From the cell containing the given text, extract its center point as (X, Y) coordinate. 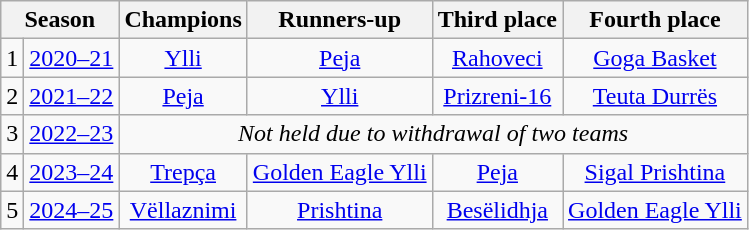
2021–22 (72, 96)
4 (12, 172)
3 (12, 134)
Third place (497, 20)
Teuta Durrës (656, 96)
Fourth place (656, 20)
2023–24 (72, 172)
2024–25 (72, 210)
Rahoveci (497, 58)
1 (12, 58)
2 (12, 96)
Sigal Prishtina (656, 172)
2022–23 (72, 134)
Prishtina (340, 210)
Trepça (183, 172)
Not held due to withdrawal of two teams (433, 134)
5 (12, 210)
Season (60, 20)
Besëlidhja (497, 210)
Vëllaznimi (183, 210)
Champions (183, 20)
Goga Basket (656, 58)
2020–21 (72, 58)
Runners-up (340, 20)
Prizreni-16 (497, 96)
